From the cell containing the given text, extract its center point as [X, Y] coordinate. 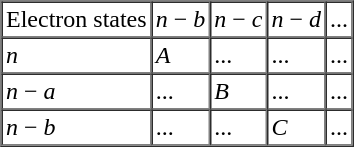
Electron states [77, 20]
n − a [77, 92]
n − c [238, 20]
C [296, 128]
A [180, 56]
n [77, 56]
B [238, 92]
n − d [296, 20]
